Locate the cell with the specified text and output its [x, y] center coordinate. 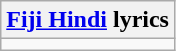
Fiji Hindi lyrics [88, 20]
